Search for the cell housing the specified text and yield its [x, y] center coordinate. 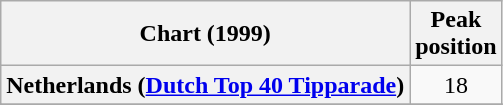
Chart (1999) [206, 34]
18 [456, 85]
Netherlands (Dutch Top 40 Tipparade) [206, 85]
Peakposition [456, 34]
